Find where the given text appears and provide that cell's center as [X, Y] coordinate. 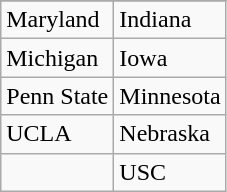
Nebraska [170, 134]
Iowa [170, 58]
Penn State [58, 96]
UCLA [58, 134]
USC [170, 172]
Maryland [58, 20]
Indiana [170, 20]
Michigan [58, 58]
Minnesota [170, 96]
